Detect which cell encompasses the target text, then output its [X, Y] center coordinate. 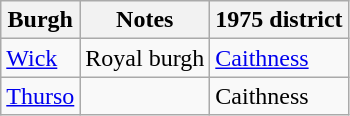
Thurso [40, 96]
Notes [145, 20]
Royal burgh [145, 58]
Burgh [40, 20]
1975 district [279, 20]
Wick [40, 58]
